Identify which cell holds the provided text, then report its (x, y) central coordinate. 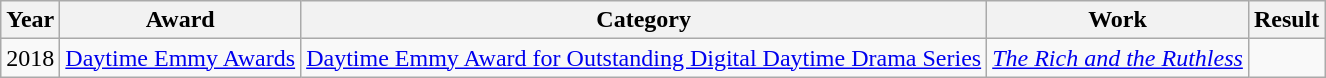
Daytime Emmy Awards (180, 58)
2018 (30, 58)
Category (644, 20)
Result (1286, 20)
Work (1118, 20)
The Rich and the Ruthless (1118, 58)
Year (30, 20)
Award (180, 20)
Daytime Emmy Award for Outstanding Digital Daytime Drama Series (644, 58)
